Return [x, y] of the center of cell containing provided text 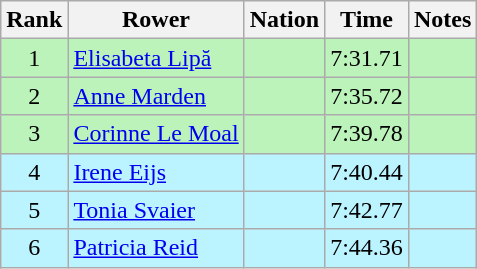
Time [367, 20]
7:39.78 [367, 134]
Patricia Reid [156, 248]
7:35.72 [367, 96]
2 [34, 96]
Tonia Svaier [156, 210]
Irene Eijs [156, 172]
4 [34, 172]
Nation [284, 20]
Corinne Le Moal [156, 134]
Elisabeta Lipă [156, 58]
3 [34, 134]
7:44.36 [367, 248]
1 [34, 58]
6 [34, 248]
Notes [442, 20]
Anne Marden [156, 96]
5 [34, 210]
7:42.77 [367, 210]
Rower [156, 20]
Rank [34, 20]
7:31.71 [367, 58]
7:40.44 [367, 172]
